Locate the cell with the specified text and output its (x, y) center coordinate. 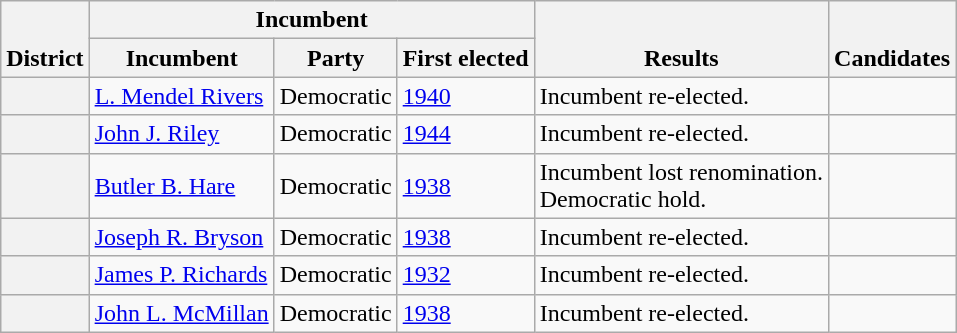
Butler B. Hare (182, 186)
1944 (466, 134)
First elected (466, 58)
Joseph R. Bryson (182, 237)
District (45, 39)
John L. McMillan (182, 313)
1932 (466, 275)
Party (336, 58)
John J. Riley (182, 134)
Incumbent lost renomination.Democratic hold. (681, 186)
James P. Richards (182, 275)
1940 (466, 96)
L. Mendel Rivers (182, 96)
Results (681, 39)
Candidates (892, 39)
